Extract the (X, Y) coordinate from the center of the cell holding the provided text.  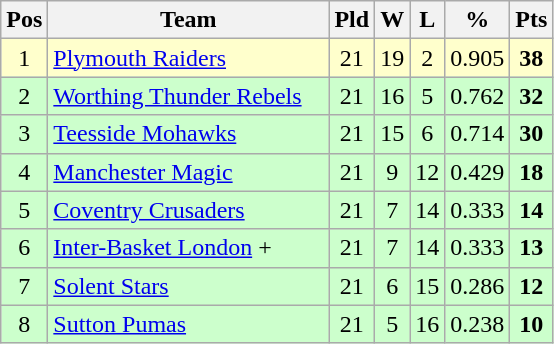
0.429 (478, 172)
Teesside Mohawks (188, 134)
Pld (352, 20)
W (392, 20)
1 (24, 58)
3 (24, 134)
Team (188, 20)
0.714 (478, 134)
Plymouth Raiders (188, 58)
10 (532, 324)
9 (392, 172)
Manchester Magic (188, 172)
% (478, 20)
8 (24, 324)
13 (532, 248)
38 (532, 58)
Worthing Thunder Rebels (188, 96)
Solent Stars (188, 286)
Inter-Basket London + (188, 248)
0.238 (478, 324)
0.905 (478, 58)
Coventry Crusaders (188, 210)
4 (24, 172)
19 (392, 58)
Sutton Pumas (188, 324)
0.762 (478, 96)
32 (532, 96)
L (428, 20)
30 (532, 134)
Pos (24, 20)
18 (532, 172)
Pts (532, 20)
0.286 (478, 286)
